For the text-containing cell, return its midpoint in [x, y] coordinate format. 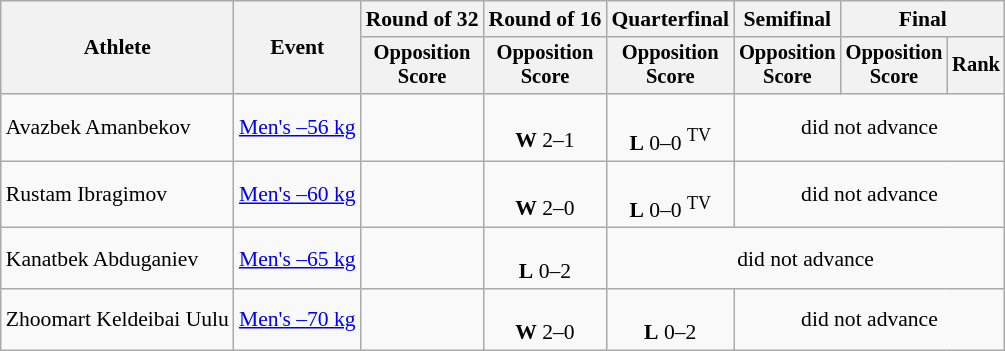
Rustam Ibragimov [118, 194]
Event [298, 48]
Final [923, 19]
Zhoomart Keldeibai Uulu [118, 320]
Round of 16 [546, 19]
Men's –65 kg [298, 258]
Quarterfinal [670, 19]
Avazbek Amanbekov [118, 128]
Athlete [118, 48]
Kanatbek Abduganiev [118, 258]
Men's –70 kg [298, 320]
W 2–1 [546, 128]
Men's –56 kg [298, 128]
Round of 32 [422, 19]
Men's –60 kg [298, 194]
Semifinal [788, 19]
Rank [976, 66]
